Provide the [X, Y] coordinate of the cell's center where the given text is located.  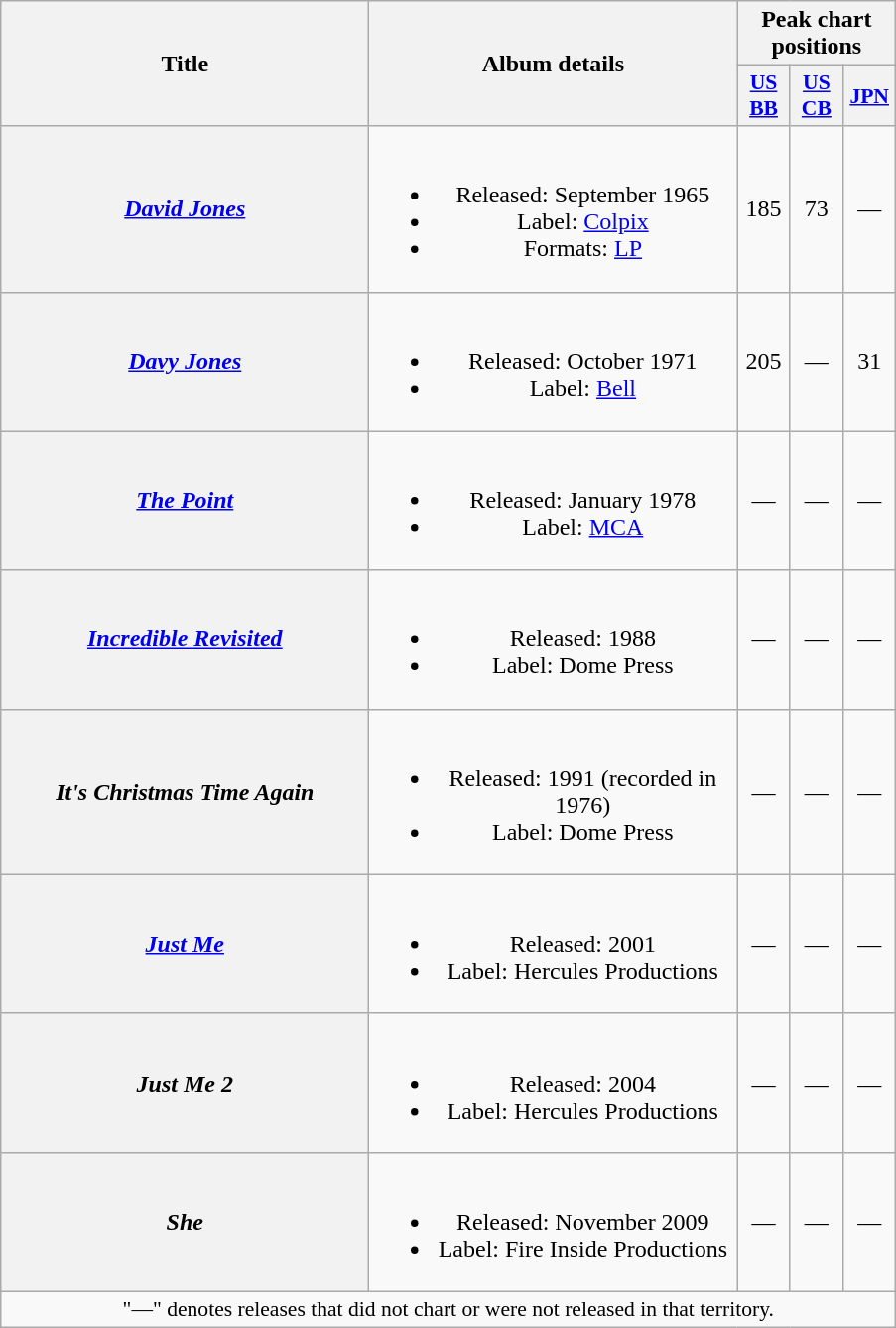
205 [764, 361]
Album details [554, 64]
Title [185, 64]
Released: January 1978Label: MCA [554, 500]
185 [764, 208]
She [185, 1222]
JPN [869, 95]
Davy Jones [185, 361]
31 [869, 361]
Incredible Revisited [185, 639]
Released: September 1965Label: ColpixFormats: LP [554, 208]
Peak chart positions [817, 34]
"—" denotes releases that did not chart or were not released in that territory. [448, 1309]
Just Me 2 [185, 1083]
Released: 1988Label: Dome Press [554, 639]
73 [816, 208]
Released: 2004Label: Hercules Productions [554, 1083]
Released: 1991 (recorded in 1976)Label: Dome Press [554, 792]
David Jones [185, 208]
US CB [816, 95]
Released: November 2009Label: Fire Inside Productions [554, 1222]
Released: October 1971Label: Bell [554, 361]
The Point [185, 500]
Just Me [185, 944]
Released: 2001Label: Hercules Productions [554, 944]
It's Christmas Time Again [185, 792]
US BB [764, 95]
